Pinpoint the cell where the given text exists, returning its (X, Y) midpoint coordinate. 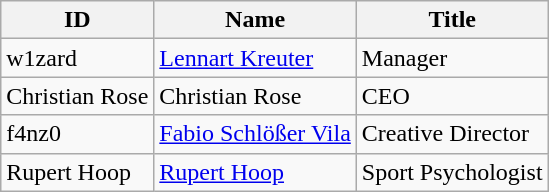
CEO (452, 96)
Title (452, 20)
f4nz0 (78, 134)
Sport Psychologist (452, 172)
Fabio Schlößer Vila (255, 134)
Manager (452, 58)
Name (255, 20)
ID (78, 20)
Lennart Kreuter (255, 58)
w1zard (78, 58)
Creative Director (452, 134)
